Output the (x, y) coordinate of the center of the cell containing the given text.  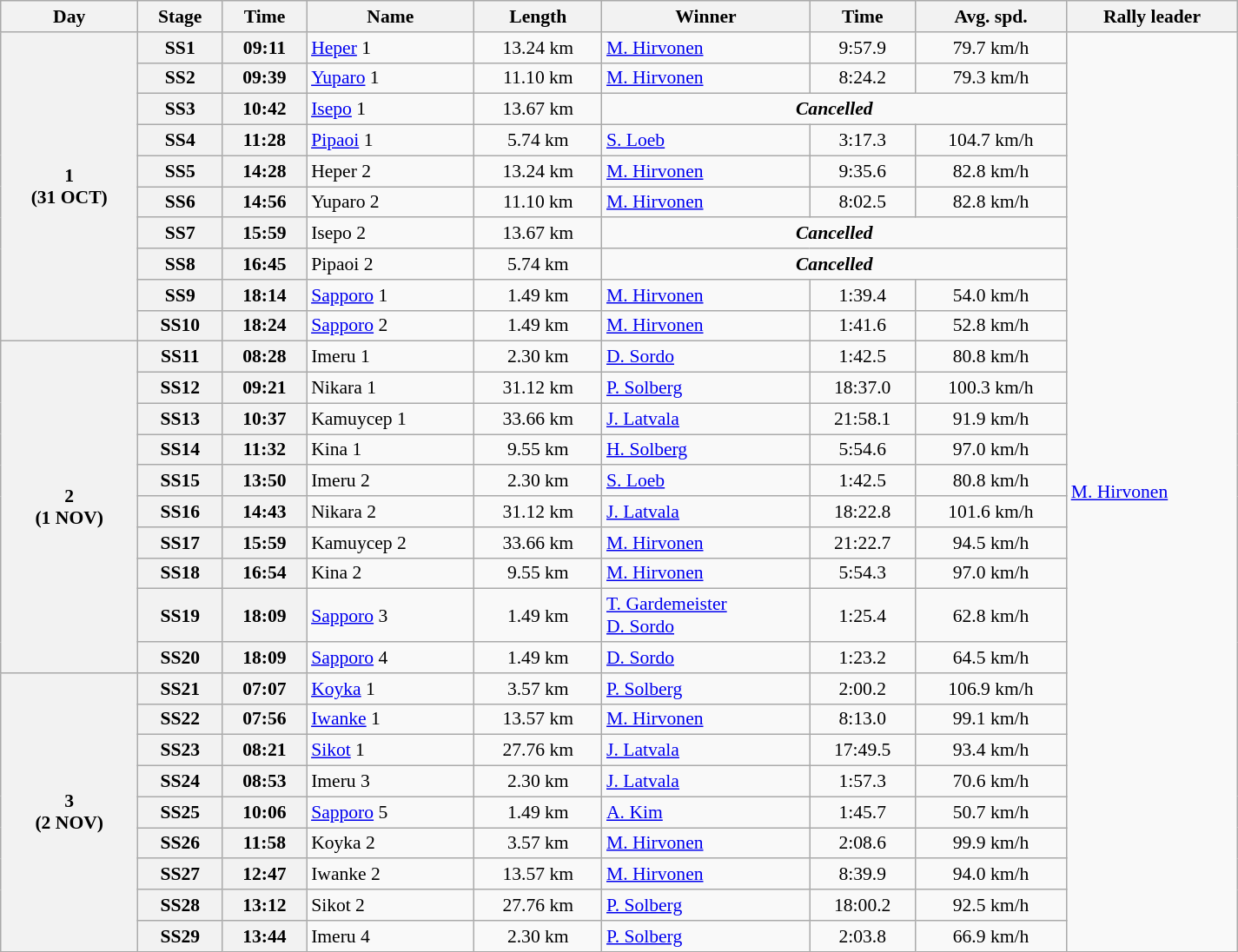
SS1 (181, 48)
92.5 km/h (990, 905)
Imeru 2 (391, 481)
09:21 (264, 388)
5:54.3 (862, 573)
2:08.6 (862, 843)
Heper 1 (391, 48)
Imeru 3 (391, 782)
07:07 (264, 689)
Koyka 2 (391, 843)
10:37 (264, 419)
SS2 (181, 78)
21:58.1 (862, 419)
79.7 km/h (990, 48)
Imeru 1 (391, 357)
SS25 (181, 812)
8:39.9 (862, 875)
70.6 km/h (990, 782)
Sapporo 3 (391, 615)
2(1 NOV) (70, 507)
13:44 (264, 936)
09:11 (264, 48)
1:23.2 (862, 658)
SS20 (181, 658)
13:50 (264, 481)
8:24.2 (862, 78)
SS28 (181, 905)
Avg. spd. (990, 17)
79.3 km/h (990, 78)
Sikot 1 (391, 750)
Sapporo 4 (391, 658)
Yuparo 1 (391, 78)
1:57.3 (862, 782)
1(31 OCT) (70, 187)
94.5 km/h (990, 543)
16:45 (264, 264)
Sapporo 5 (391, 812)
13:12 (264, 905)
Sapporo 2 (391, 326)
99.1 km/h (990, 719)
11:32 (264, 450)
8:02.5 (862, 202)
Yuparo 2 (391, 202)
9:35.6 (862, 171)
SS29 (181, 936)
09:39 (264, 78)
SS15 (181, 481)
Name (391, 17)
Iwanke 1 (391, 719)
11:28 (264, 141)
SS12 (181, 388)
07:56 (264, 719)
08:28 (264, 357)
21:22.7 (862, 543)
18:37.0 (862, 388)
SS23 (181, 750)
18:14 (264, 295)
Winner (705, 17)
Pipaoi 1 (391, 141)
Imeru 4 (391, 936)
14:28 (264, 171)
2:03.8 (862, 936)
SS26 (181, 843)
8:13.0 (862, 719)
SS7 (181, 234)
Stage (181, 17)
T. Gardemeister D. Sordo (705, 615)
SS18 (181, 573)
SS11 (181, 357)
Sikot 2 (391, 905)
Kamuycep 2 (391, 543)
SS27 (181, 875)
91.9 km/h (990, 419)
1:39.4 (862, 295)
SS10 (181, 326)
1:45.7 (862, 812)
18:22.8 (862, 512)
Kina 1 (391, 450)
94.0 km/h (990, 875)
Pipaoi 2 (391, 264)
Sapporo 1 (391, 295)
SS13 (181, 419)
SS14 (181, 450)
1:25.4 (862, 615)
54.0 km/h (990, 295)
SS16 (181, 512)
5:54.6 (862, 450)
Kamuycep 1 (391, 419)
100.3 km/h (990, 388)
Rally leader (1152, 17)
50.7 km/h (990, 812)
17:49.5 (862, 750)
99.9 km/h (990, 843)
14:43 (264, 512)
10:42 (264, 109)
SS21 (181, 689)
3(2 NOV) (70, 813)
12:47 (264, 875)
1:41.6 (862, 326)
14:56 (264, 202)
Length (539, 17)
SS3 (181, 109)
SS19 (181, 615)
3:17.3 (862, 141)
Iwanke 2 (391, 875)
Isepo 2 (391, 234)
11:58 (264, 843)
106.9 km/h (990, 689)
2:00.2 (862, 689)
Nikara 2 (391, 512)
08:21 (264, 750)
93.4 km/h (990, 750)
62.8 km/h (990, 615)
SS4 (181, 141)
SS22 (181, 719)
SS9 (181, 295)
SS5 (181, 171)
10:06 (264, 812)
101.6 km/h (990, 512)
104.7 km/h (990, 141)
52.8 km/h (990, 326)
9:57.9 (862, 48)
66.9 km/h (990, 936)
SS8 (181, 264)
SS17 (181, 543)
Day (70, 17)
16:54 (264, 573)
64.5 km/h (990, 658)
SS24 (181, 782)
Nikara 1 (391, 388)
Kina 2 (391, 573)
SS6 (181, 202)
Koyka 1 (391, 689)
18:00.2 (862, 905)
08:53 (264, 782)
H. Solberg (705, 450)
Heper 2 (391, 171)
18:24 (264, 326)
Isepo 1 (391, 109)
A. Kim (705, 812)
